Extract the (x, y) coordinate from the center of the cell holding the provided text.  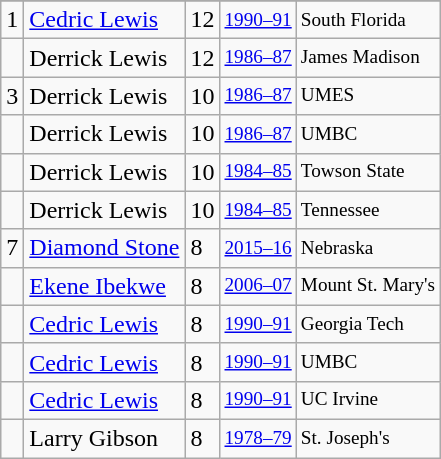
South Florida (368, 20)
Ekene Ibekwe (104, 286)
1 (12, 20)
3 (12, 96)
Mount St. Mary's (368, 286)
James Madison (368, 58)
St. Joseph's (368, 438)
Tennessee (368, 210)
Nebraska (368, 248)
2015–16 (258, 248)
Towson State (368, 172)
1978–79 (258, 438)
UMES (368, 96)
Larry Gibson (104, 438)
7 (12, 248)
Diamond Stone (104, 248)
2006–07 (258, 286)
UC Irvine (368, 400)
Georgia Tech (368, 324)
